Locate the cell with the specified text and output its (X, Y) center coordinate. 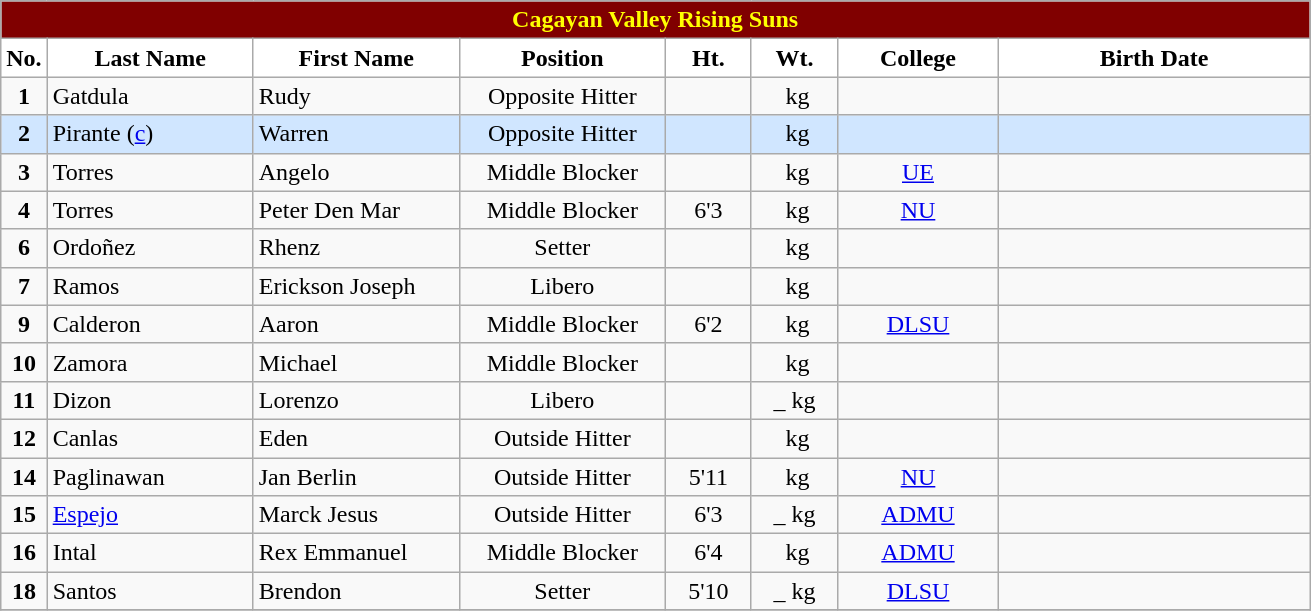
Zamora (150, 362)
4 (24, 210)
Pirante (c) (150, 134)
Birth Date (1154, 58)
No. (24, 58)
2 (24, 134)
1 (24, 96)
Brendon (356, 591)
Ordoñez (150, 248)
Paglinawan (150, 477)
Aaron (356, 324)
Cagayan Valley Rising Suns (656, 20)
18 (24, 591)
Eden (356, 438)
6 (24, 248)
15 (24, 515)
Dizon (150, 400)
Ht. (708, 58)
Position (562, 58)
11 (24, 400)
Gatdula (150, 96)
Michael (356, 362)
College (918, 58)
Ramos (150, 286)
First Name (356, 58)
7 (24, 286)
Lorenzo (356, 400)
Erickson Joseph (356, 286)
9 (24, 324)
5'10 (708, 591)
16 (24, 553)
Angelo (356, 172)
Rhenz (356, 248)
Marck Jesus (356, 515)
Intal (150, 553)
Last Name (150, 58)
Calderon (150, 324)
Rex Emmanuel (356, 553)
12 (24, 438)
Canlas (150, 438)
6'4 (708, 553)
UE (918, 172)
Espejo (150, 515)
10 (24, 362)
Peter Den Mar (356, 210)
Santos (150, 591)
6'2 (708, 324)
Wt. (794, 58)
3 (24, 172)
5'11 (708, 477)
14 (24, 477)
Rudy (356, 96)
Warren (356, 134)
Jan Berlin (356, 477)
